Extract the (X, Y) coordinate from the center of the cell holding the provided text.  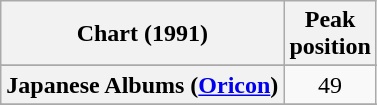
Peakposition (330, 34)
Japanese Albums (Oricon) (142, 85)
Chart (1991) (142, 34)
49 (330, 85)
